Output the [x, y] coordinate of the center of the cell containing the given text.  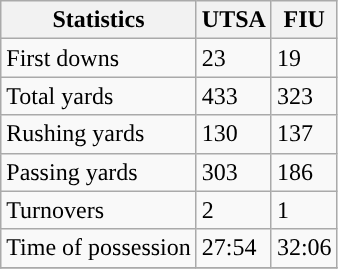
130 [234, 134]
Rushing yards [99, 134]
2 [234, 210]
137 [304, 134]
323 [304, 96]
Turnovers [99, 210]
303 [234, 172]
433 [234, 96]
32:06 [304, 248]
1 [304, 210]
FIU [304, 20]
23 [234, 58]
186 [304, 172]
Statistics [99, 20]
27:54 [234, 248]
UTSA [234, 20]
Time of possession [99, 248]
Passing yards [99, 172]
First downs [99, 58]
19 [304, 58]
Total yards [99, 96]
